Scan for the cell matching the given text and deliver its [x, y] coordinate at center. 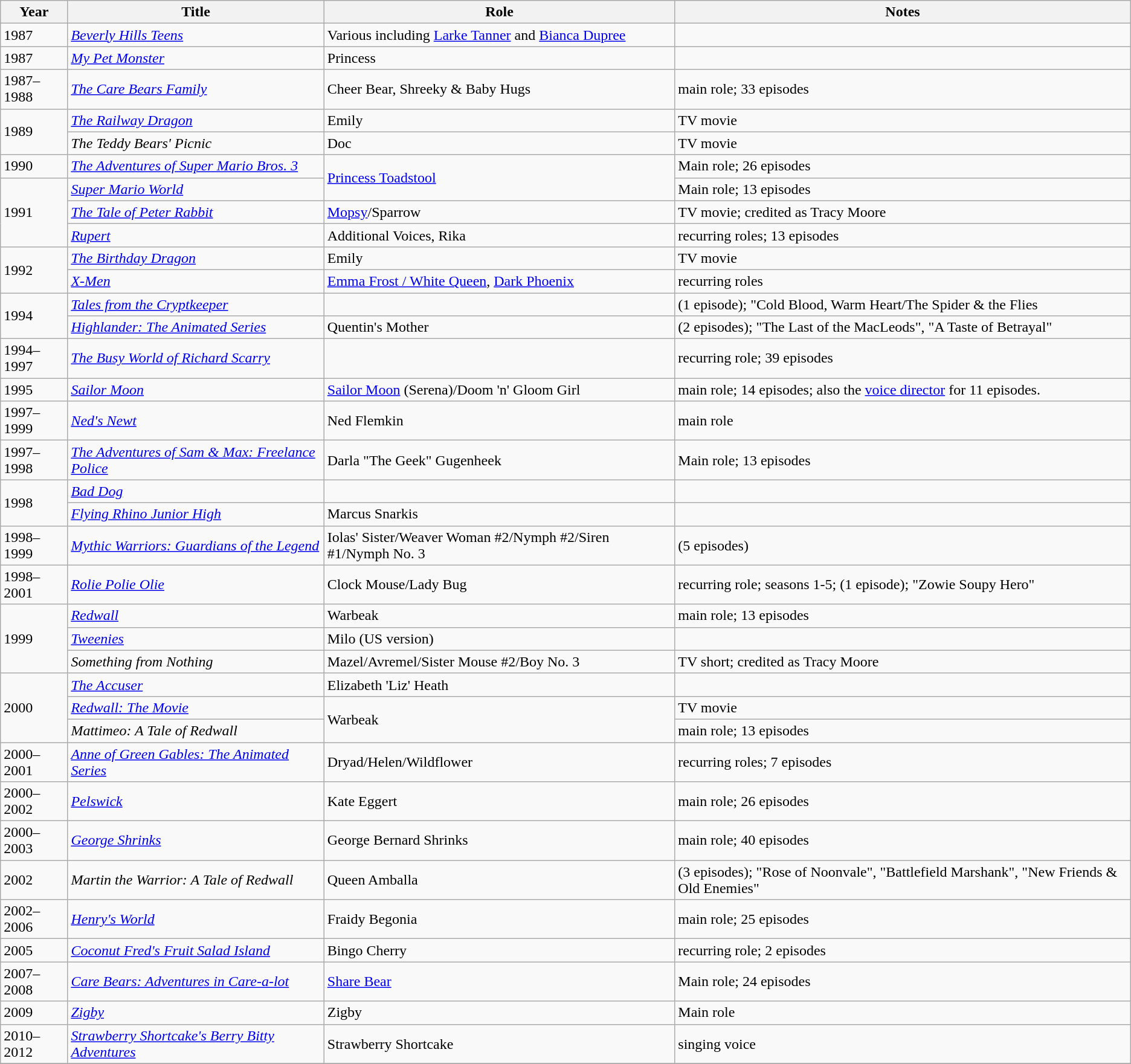
Marcus Snarkis [499, 514]
The Busy World of Richard Scarry [196, 359]
Main role; 26 episodes [903, 166]
1999 [34, 639]
Emma Frost / White Queen, Dark Phoenix [499, 281]
2007–2008 [34, 981]
Year [34, 12]
Something from Nothing [196, 662]
1997–1999 [34, 421]
Clock Mouse/Lady Bug [499, 585]
recurring roles; 13 episodes [903, 235]
Ned Flemkin [499, 421]
2005 [34, 950]
2000–2001 [34, 761]
Mattimeo: A Tale of Redwall [196, 730]
main role; 33 episodes [903, 89]
recurring roles [903, 281]
Fraidy Begonia [499, 920]
1990 [34, 166]
1995 [34, 390]
Main role; 24 episodes [903, 981]
Darla "The Geek" Gugenheek [499, 460]
Princess Toadstool [499, 178]
(2 episodes); "The Last of the MacLeods", "A Taste of Betrayal" [903, 327]
Rupert [196, 235]
main role; 25 episodes [903, 920]
Doc [499, 143]
(5 episodes) [903, 545]
main role [903, 421]
1994 [34, 315]
Super Mario World [196, 189]
(3 episodes); "Rose of Noonvale", "Battlefield Marshank", "New Friends & Old Enemies" [903, 880]
Bad Dog [196, 491]
Sailor Moon (Serena)/Doom 'n' Gloom Girl [499, 390]
Notes [903, 12]
(1 episode); "Cold Blood, Warm Heart/The Spider & the Flies [903, 304]
Various including Larke Tanner and Bianca Dupree [499, 35]
Mazel/Avremel/Sister Mouse #2/Boy No. 3 [499, 662]
Share Bear [499, 981]
recurring role; seasons 1-5; (1 episode); "Zowie Soupy Hero" [903, 585]
Main role [903, 1013]
Flying Rhino Junior High [196, 514]
2002–2006 [34, 920]
My Pet Monster [196, 58]
2000–2003 [34, 841]
Tweenies [196, 639]
1997–1998 [34, 460]
Martin the Warrior: A Tale of Redwall [196, 880]
2000 [34, 708]
Redwall: The Movie [196, 708]
The Birthday Dragon [196, 258]
The Accuser [196, 685]
1987–1988 [34, 89]
Dryad/Helen/Wildflower [499, 761]
Elizabeth 'Liz' Heath [499, 685]
X-Men [196, 281]
Redwall [196, 616]
Iolas' Sister/Weaver Woman #2/Nymph #2/Siren #1/Nymph No. 3 [499, 545]
1998–1999 [34, 545]
Bingo Cherry [499, 950]
Tales from the Cryptkeeper [196, 304]
George Bernard Shrinks [499, 841]
Ned's Newt [196, 421]
1989 [34, 132]
1992 [34, 269]
Rolie Polie Olie [196, 585]
Additional Voices, Rika [499, 235]
Role [499, 12]
2002 [34, 880]
The Tale of Peter Rabbit [196, 212]
TV movie; credited as Tracy Moore [903, 212]
Care Bears: Adventures in Care-a-lot [196, 981]
1994–1997 [34, 359]
main role; 40 episodes [903, 841]
Cheer Bear, Shreeky & Baby Hugs [499, 89]
The Teddy Bears' Picnic [196, 143]
George Shrinks [196, 841]
main role; 14 episodes; also the voice director for 11 episodes. [903, 390]
The Adventures of Sam & Max: Freelance Police [196, 460]
Pelswick [196, 801]
Coconut Fred's Fruit Salad Island [196, 950]
Title [196, 12]
singing voice [903, 1044]
recurring role; 39 episodes [903, 359]
Princess [499, 58]
The Adventures of Super Mario Bros. 3 [196, 166]
2009 [34, 1013]
Beverly Hills Teens [196, 35]
TV short; credited as Tracy Moore [903, 662]
main role; 26 episodes [903, 801]
2000–2002 [34, 801]
recurring role; 2 episodes [903, 950]
1991 [34, 212]
Queen Amballa [499, 880]
Quentin's Mother [499, 327]
Milo (US version) [499, 639]
Kate Eggert [499, 801]
Mopsy/Sparrow [499, 212]
Henry's World [196, 920]
Strawberry Shortcake's Berry Bitty Adventures [196, 1044]
The Railway Dragon [196, 120]
Highlander: The Animated Series [196, 327]
2010–2012 [34, 1044]
1998–2001 [34, 585]
recurring roles; 7 episodes [903, 761]
The Care Bears Family [196, 89]
Strawberry Shortcake [499, 1044]
Sailor Moon [196, 390]
Anne of Green Gables: The Animated Series [196, 761]
Mythic Warriors: Guardians of the Legend [196, 545]
1998 [34, 503]
